Detect which cell encompasses the target text, then output its (x, y) center coordinate. 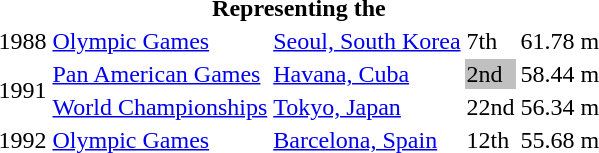
22nd (490, 107)
Tokyo, Japan (367, 107)
Havana, Cuba (367, 74)
2nd (490, 74)
Olympic Games (160, 41)
Seoul, South Korea (367, 41)
7th (490, 41)
Pan American Games (160, 74)
World Championships (160, 107)
